From the cell containing the given text, extract its center point as [x, y] coordinate. 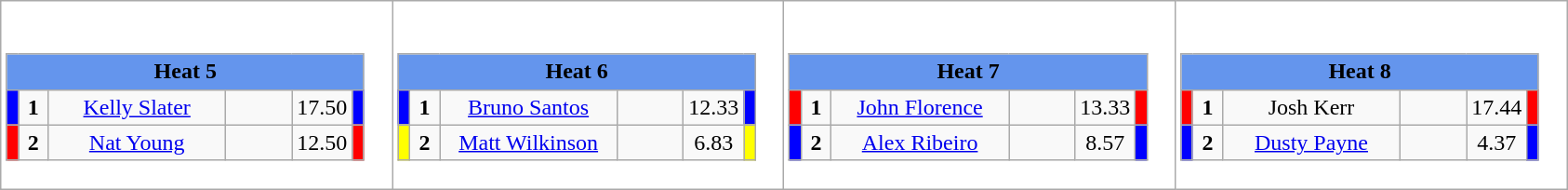
12.50 [322, 142]
Heat 8 1 Josh Kerr 17.44 2 Dusty Payne 4.37 [1371, 95]
4.37 [1497, 142]
John Florence [921, 107]
Nat Young [138, 142]
17.44 [1497, 107]
Heat 7 1 John Florence 13.33 2 Alex Ribeiro 8.57 [980, 95]
Alex Ribeiro [921, 142]
Matt Wilkinson [528, 142]
Heat 7 [968, 72]
Josh Kerr [1311, 107]
Kelly Slater [138, 107]
Heat 6 [577, 72]
Heat 5 [185, 72]
6.83 [714, 142]
Heat 8 [1360, 72]
17.50 [322, 107]
Heat 6 1 Bruno Santos 12.33 2 Matt Wilkinson 6.83 [588, 95]
Dusty Payne [1311, 142]
Heat 5 1 Kelly Slater 17.50 2 Nat Young 12.50 [197, 95]
8.57 [1105, 142]
13.33 [1105, 107]
Bruno Santos [528, 107]
12.33 [714, 107]
